Locate the cell with the specified text and output its [x, y] center coordinate. 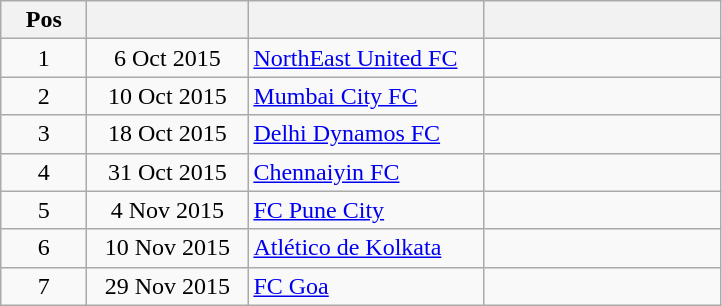
Delhi Dynamos FC [366, 134]
7 [44, 286]
6 Oct 2015 [168, 58]
2 [44, 96]
FC Pune City [366, 210]
6 [44, 248]
29 Nov 2015 [168, 286]
31 Oct 2015 [168, 172]
5 [44, 210]
Atlético de Kolkata [366, 248]
1 [44, 58]
4 Nov 2015 [168, 210]
10 Nov 2015 [168, 248]
Pos [44, 20]
NorthEast United FC [366, 58]
4 [44, 172]
10 Oct 2015 [168, 96]
FC Goa [366, 286]
Mumbai City FC [366, 96]
Chennaiyin FC [366, 172]
18 Oct 2015 [168, 134]
3 [44, 134]
